Return (X, Y) of the center of cell containing provided text 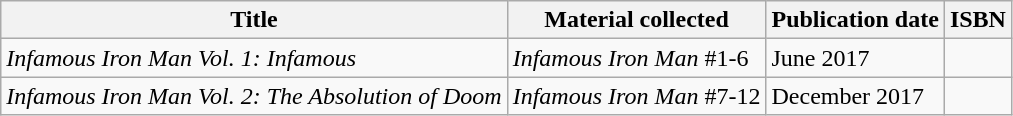
Infamous Iron Man Vol. 2: The Absolution of Doom (254, 96)
Material collected (636, 20)
Title (254, 20)
Publication date (855, 20)
ISBN (978, 20)
Infamous Iron Man Vol. 1: Infamous (254, 58)
Infamous Iron Man #1-6 (636, 58)
December 2017 (855, 96)
June 2017 (855, 58)
Infamous Iron Man #7-12 (636, 96)
